Return the [x, y] coordinate for the center point of the cell that contains the specified text.  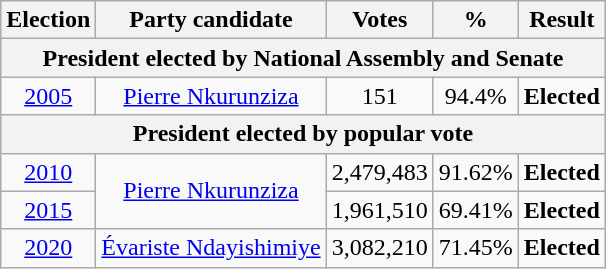
69.41% [476, 210]
2,479,483 [380, 172]
President elected by popular vote [304, 134]
2005 [48, 96]
94.4% [476, 96]
Party candidate [211, 20]
Election [48, 20]
1,961,510 [380, 210]
71.45% [476, 248]
% [476, 20]
151 [380, 96]
Évariste Ndayishimiye [211, 248]
91.62% [476, 172]
Votes [380, 20]
Result [562, 20]
President elected by National Assembly and Senate [304, 58]
2010 [48, 172]
2020 [48, 248]
3,082,210 [380, 248]
2015 [48, 210]
